Return [x, y] of the center of cell containing provided text 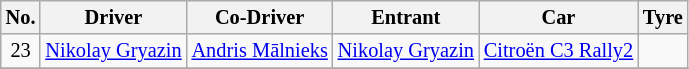
Entrant [406, 17]
Co-Driver [260, 17]
No. [21, 17]
Driver [113, 17]
Car [558, 17]
Citroën C3 Rally2 [558, 51]
23 [21, 51]
Tyre [663, 17]
Andris Mālnieks [260, 51]
